Provide the (x, y) coordinate of the cell's center where the given text is located.  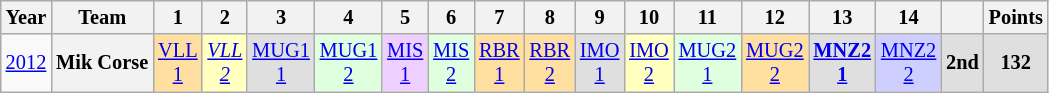
RBR2 (550, 63)
Mik Corse (102, 63)
MUG12 (348, 63)
7 (499, 17)
9 (600, 17)
132 (1016, 63)
4 (348, 17)
MUG22 (774, 63)
1 (178, 17)
13 (842, 17)
RBR1 (499, 63)
MUG11 (280, 63)
8 (550, 17)
MNZ22 (908, 63)
6 (451, 17)
Year (26, 17)
2nd (962, 63)
12 (774, 17)
IMO2 (648, 63)
11 (708, 17)
10 (648, 17)
VLL1 (178, 63)
2 (224, 17)
MNZ21 (842, 63)
IMO1 (600, 63)
VLL2 (224, 63)
Team (102, 17)
MUG21 (708, 63)
14 (908, 17)
5 (405, 17)
2012 (26, 63)
3 (280, 17)
MIS1 (405, 63)
Points (1016, 17)
MIS2 (451, 63)
